Pinpoint the cell where the given text exists, returning its [X, Y] midpoint coordinate. 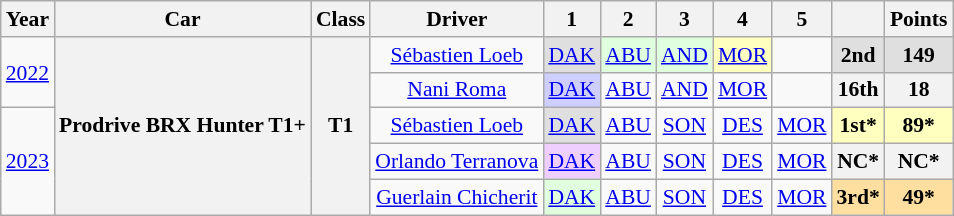
3 [684, 19]
3rd* [858, 197]
Prodrive BRX Hunter T1+ [182, 126]
16th [858, 90]
Orlando Terranova [456, 162]
2022 [28, 72]
49* [919, 197]
2023 [28, 162]
Driver [456, 19]
149 [919, 55]
T1 [340, 126]
Points [919, 19]
1 [572, 19]
Car [182, 19]
4 [742, 19]
2nd [858, 55]
Class [340, 19]
1st* [858, 126]
89* [919, 126]
Guerlain Chicherit [456, 197]
Year [28, 19]
5 [802, 19]
18 [919, 90]
Nani Roma [456, 90]
2 [628, 19]
